Extract the (X, Y) coordinate from the center of the cell holding the provided text.  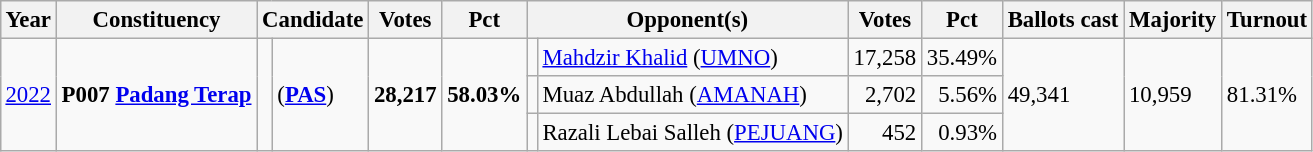
35.49% (962, 57)
Turnout (1268, 20)
49,341 (1062, 94)
Candidate (313, 20)
Year (28, 20)
Ballots cast (1062, 20)
P007 Padang Terap (156, 94)
452 (884, 133)
5.56% (962, 95)
0.93% (962, 133)
Opponent(s) (688, 20)
Razali Lebai Salleh (PEJUANG) (692, 133)
(PAS) (320, 94)
10,959 (1173, 94)
Mahdzir Khalid (UMNO) (692, 57)
81.31% (1268, 94)
Majority (1173, 20)
58.03% (484, 94)
2,702 (884, 95)
Muaz Abdullah (AMANAH) (692, 95)
2022 (28, 94)
28,217 (406, 94)
17,258 (884, 57)
Constituency (156, 20)
